Return (X, Y) of the center of cell containing provided text 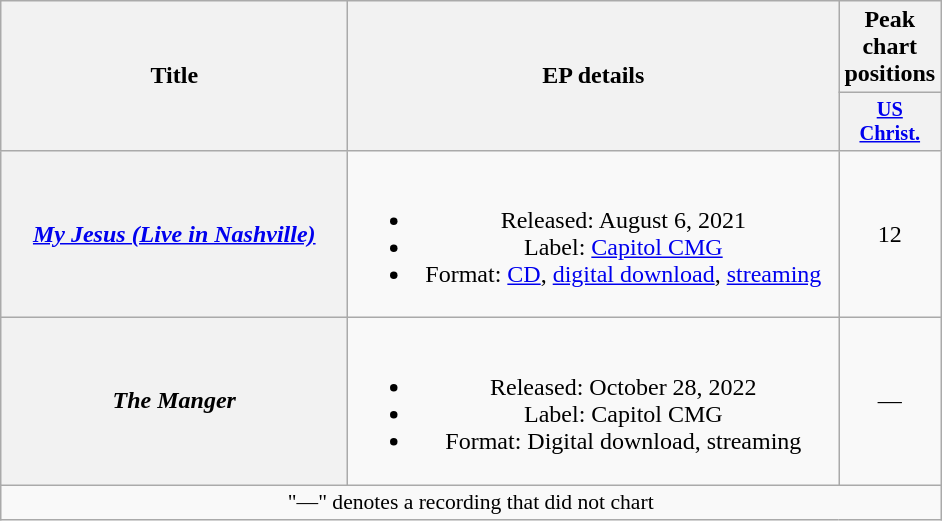
EP details (594, 76)
My Jesus (Live in Nashville) (174, 234)
Title (174, 76)
Released: October 28, 2022Label: Capitol CMGFormat: Digital download, streaming (594, 402)
12 (890, 234)
USChrist. (890, 122)
"—" denotes a recording that did not chart (471, 503)
The Manger (174, 402)
Peak chart positions (890, 47)
Released: August 6, 2021Label: Capitol CMGFormat: CD, digital download, streaming (594, 234)
— (890, 402)
